Scan for the cell matching the given text and deliver its (X, Y) coordinate at center. 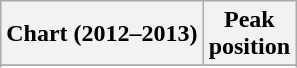
Chart (2012–2013) (102, 34)
Peakposition (249, 34)
